Return the (X, Y) coordinate for the center point of the cell that contains the specified text.  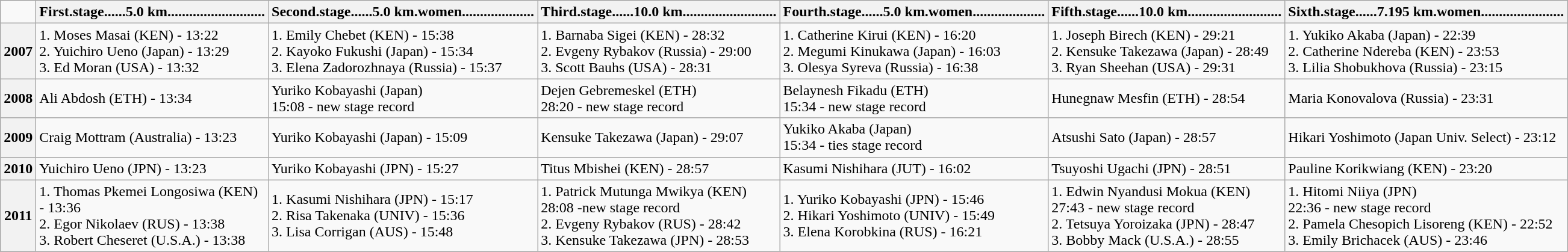
Hunegnaw Mesfin (ETH) - 28:54 (1167, 99)
Second.stage......5.0 km.women.................... (403, 12)
1. Yukiko Akaba (Japan) - 22:392. Catherine Ndereba (KEN) - 23:53 3. Lilia Shobukhova (Russia) - 23:15 (1426, 51)
Atsushi Sato (Japan) - 28:57 (1167, 137)
1. Hitomi Niiya (JPN)22:36 - new stage record2. Pamela Chesopich Lisoreng (KEN) - 22:523. Emily Brichacek (AUS) - 23:46 (1426, 215)
Kasumi Nishihara (JUT) - 16:02 (914, 168)
2010 (18, 168)
Tsuyoshi Ugachi (JPN) - 28:51 (1167, 168)
First.stage......5.0 km........................... (152, 12)
Titus Mbishei (KEN) - 28:57 (659, 168)
Yukiko Akaba (Japan)15:34 - ties stage record (914, 137)
1. Kasumi Nishihara (JPN) - 15:172. Risa Takenaka (UNIV) - 15:363. Lisa Corrigan (AUS) - 15:48 (403, 215)
Yuriko Kobayashi (Japan) - 15:09 (403, 137)
Ali Abdosh (ETH) - 13:34 (152, 99)
Sixth.stage......7.195 km.women....................... (1426, 12)
1. Moses Masai (KEN) - 13:222. Yuichiro Ueno (Japan) - 13:293. Ed Moran (USA) - 13:32 (152, 51)
1. Joseph Birech (KEN) - 29:212. Kensuke Takezawa (Japan) - 28:493. Ryan Sheehan (USA) - 29:31 (1167, 51)
Fifth.stage......10.0 km.......................... (1167, 12)
Fourth.stage......5.0 km.women.................... (914, 12)
1. Patrick Mutunga Mwikya (KEN)28:08 -new stage record2. Evgeny Rybakov (RUS) - 28:423. Kensuke Takezawa (JPN) - 28:53 (659, 215)
Pauline Korikwiang (KEN) - 23:20 (1426, 168)
Yuichiro Ueno (JPN) - 13:23 (152, 168)
Hikari Yoshimoto (Japan Univ. Select) - 23:12 (1426, 137)
1. Emily Chebet (KEN) - 15:382. Kayoko Fukushi (Japan) - 15:343. Elena Zadorozhnaya (Russia) - 15:37 (403, 51)
Third.stage......10.0 km.......................... (659, 12)
Yuriko Kobayashi (JPN) - 15:27 (403, 168)
2009 (18, 137)
Yuriko Kobayashi (Japan)15:08 - new stage record (403, 99)
2008 (18, 99)
Dejen Gebremeskel (ETH)28:20 - new stage record (659, 99)
Kensuke Takezawa (Japan) - 29:07 (659, 137)
2007 (18, 51)
1. Thomas Pkemei Longosiwa (KEN) - 13:362. Egor Nikolaev (RUS) - 13:383. Robert Cheseret (U.S.A.) - 13:38 (152, 215)
Craig Mottram (Australia) - 13:23 (152, 137)
1. Yuriko Kobayashi (JPN) - 15:462. Hikari Yoshimoto (UNIV) - 15:493. Elena Korobkina (RUS) - 16:21 (914, 215)
2011 (18, 215)
Belaynesh Fikadu (ETH)15:34 - new stage record (914, 99)
Maria Konovalova (Russia) - 23:31 (1426, 99)
1. Catherine Kirui (KEN) - 16:202. Megumi Kinukawa (Japan) - 16:033. Olesya Syreva (Russia) - 16:38 (914, 51)
1. Edwin Nyandusi Mokua (KEN)27:43 - new stage record2. Tetsuya Yoroizaka (JPN) - 28:473. Bobby Mack (U.S.A.) - 28:55 (1167, 215)
1. Barnaba Sigei (KEN) - 28:322. Evgeny Rybakov (Russia) - 29:003. Scott Bauhs (USA) - 28:31 (659, 51)
